Determine the [x, y] coordinate at the center of the cell enclosing the given text.  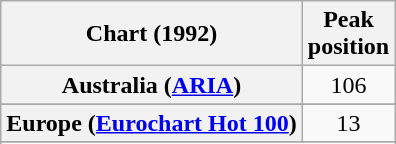
Australia (ARIA) [152, 85]
13 [348, 123]
Europe (Eurochart Hot 100) [152, 123]
Chart (1992) [152, 34]
106 [348, 85]
Peakposition [348, 34]
